Scan for the cell matching the given text and deliver its (X, Y) coordinate at center. 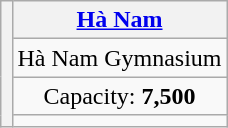
Capacity: 7,500 (120, 96)
Hà Nam Gymnasium (120, 58)
Hà Nam (120, 20)
